Extract the [x, y] coordinate from the center of the cell holding the provided text.  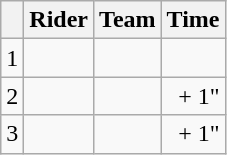
3 [12, 134]
Team [128, 20]
2 [12, 96]
Time [193, 20]
1 [12, 58]
Rider [59, 20]
